Scan for the cell matching the given text and deliver its [x, y] coordinate at center. 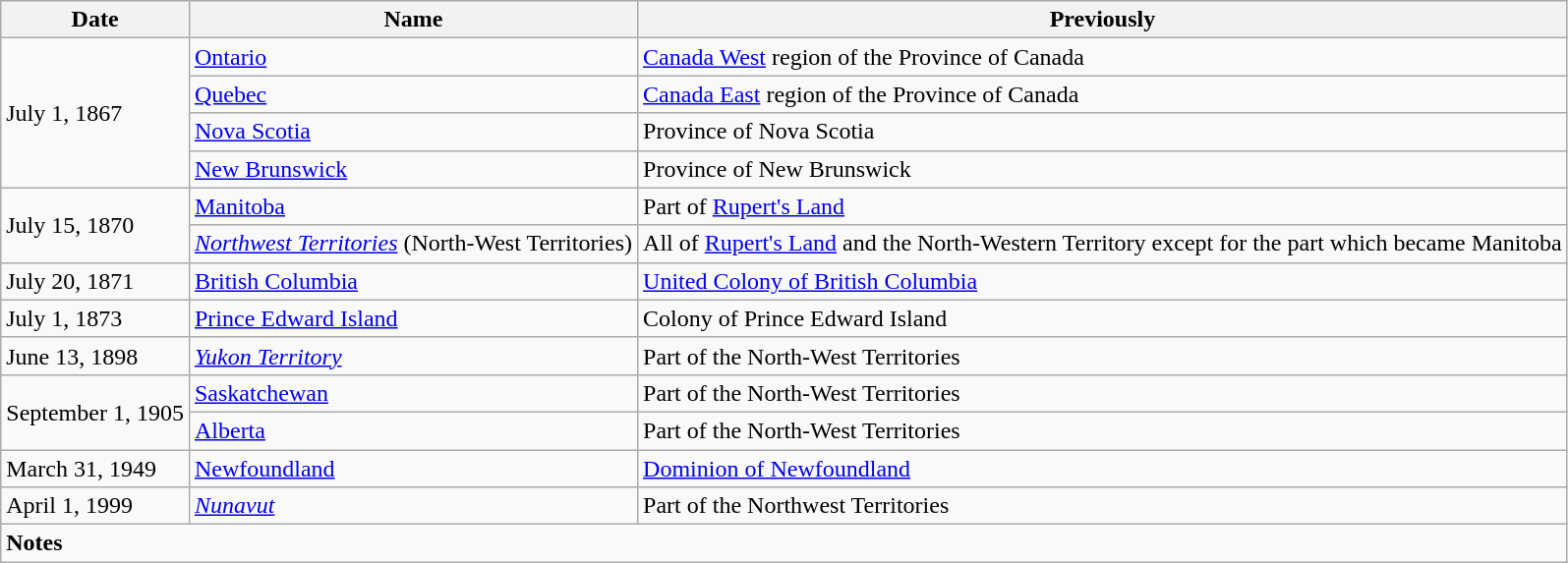
Canada West region of the Province of Canada [1103, 57]
Nunavut [413, 506]
Newfoundland [413, 469]
Notes [784, 543]
March 31, 1949 [95, 469]
July 15, 1870 [95, 225]
April 1, 1999 [95, 506]
Canada East region of the Province of Canada [1103, 94]
Dominion of Newfoundland [1103, 469]
Quebec [413, 94]
September 1, 1905 [95, 412]
Ontario [413, 57]
Nova Scotia [413, 132]
All of Rupert's Land and the North-Western Territory except for the part which became Manitoba [1103, 244]
June 13, 1898 [95, 356]
Previously [1103, 20]
Name [413, 20]
Northwest Territories (North-West Territories) [413, 244]
July 20, 1871 [95, 281]
Colony of Prince Edward Island [1103, 318]
Date [95, 20]
Alberta [413, 430]
Part of the Northwest Territories [1103, 506]
Part of Rupert's Land [1103, 206]
Province of New Brunswick [1103, 169]
July 1, 1873 [95, 318]
Yukon Territory [413, 356]
Manitoba [413, 206]
Province of Nova Scotia [1103, 132]
Saskatchewan [413, 393]
United Colony of British Columbia [1103, 281]
British Columbia [413, 281]
July 1, 1867 [95, 113]
Prince Edward Island [413, 318]
New Brunswick [413, 169]
